Output the [X, Y] coordinate of the center of the cell containing the given text.  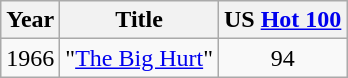
US Hot 100 [282, 20]
"The Big Hurt" [140, 58]
1966 [30, 58]
Title [140, 20]
Year [30, 20]
94 [282, 58]
